Search for the cell housing the specified text and yield its (X, Y) center coordinate. 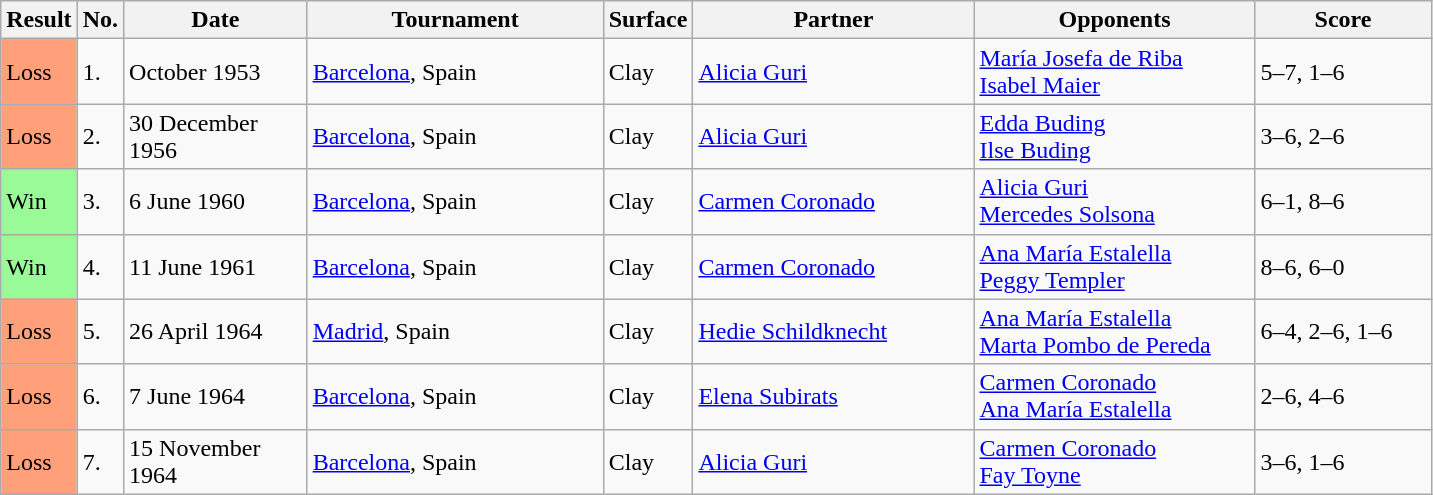
Date (216, 20)
7. (100, 462)
Tournament (455, 20)
3–6, 2–6 (1343, 136)
1. (100, 72)
2. (100, 136)
Hedie Schildknecht (834, 332)
6. (100, 396)
Score (1343, 20)
8–6, 6–0 (1343, 266)
María Josefa de Riba Isabel Maier (1114, 72)
5. (100, 332)
3. (100, 202)
2–6, 4–6 (1343, 396)
Elena Subirats (834, 396)
6–1, 8–6 (1343, 202)
Ana María Estalella Marta Pombo de Pereda (1114, 332)
Carmen Coronado Ana María Estalella (1114, 396)
30 December 1956 (216, 136)
5–7, 1–6 (1343, 72)
26 April 1964 (216, 332)
3–6, 1–6 (1343, 462)
11 June 1961 (216, 266)
Carmen Coronado Fay Toyne (1114, 462)
6 June 1960 (216, 202)
7 June 1964 (216, 396)
Result (39, 20)
4. (100, 266)
Ana María Estalella Peggy Templer (1114, 266)
Opponents (1114, 20)
Partner (834, 20)
6–4, 2–6, 1–6 (1343, 332)
15 November 1964 (216, 462)
No. (100, 20)
Madrid, Spain (455, 332)
Alicia Guri Mercedes Solsona (1114, 202)
Surface (648, 20)
Edda Buding Ilse Buding (1114, 136)
October 1953 (216, 72)
